Pinpoint the cell where the given text exists, returning its (X, Y) midpoint coordinate. 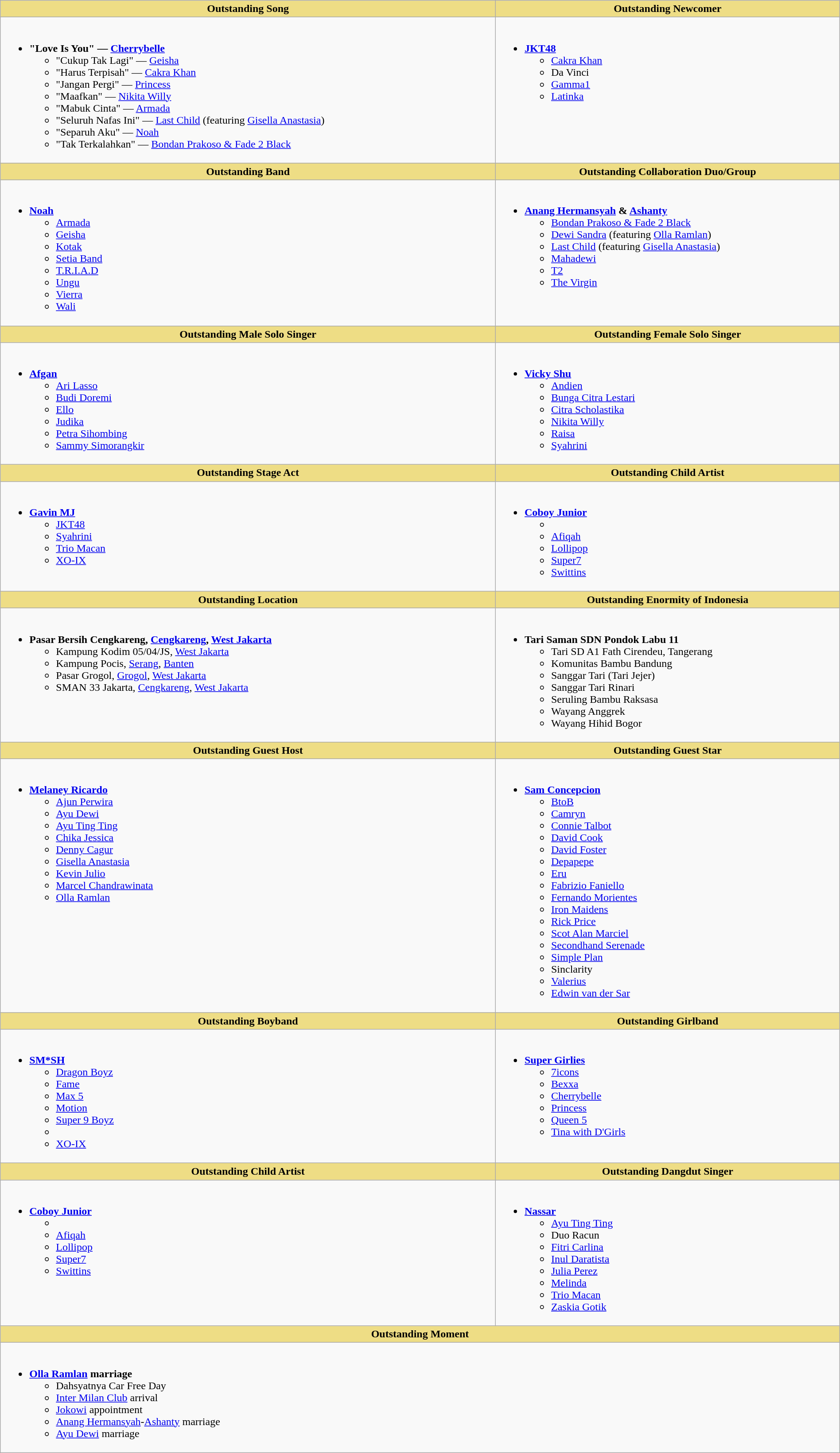
Outstanding Female Solo Singer (667, 334)
Outstanding Collaboration Duo/Group (667, 171)
NassarAyu Ting TingDuo RacunFitri CarlinaInul DaratistaJulia PerezMelindaTrio MacanZaskia Gotik (667, 1253)
Outstanding Stage Act (248, 473)
Outstanding Band (248, 171)
Outstanding Girlband (667, 1021)
Vicky ShuAndienBunga Citra LestariCitra ScholastikaNikita WillyRaisaSyahrini (667, 403)
AfganAri LassoBudi DoremiElloJudikaPetra SihombingSammy Simorangkir (248, 403)
Outstanding Guest Host (248, 750)
SM*SHDragon BoyzFameMax 5MotionSuper 9 BoyzXO-IX (248, 1096)
Olla Ramlan marriageDahsyatnya Car Free DayInter Milan Club arrivalJokowi appointmentAnang Hermansyah-Ashanty marriageAyu Dewi marriage (420, 1398)
Outstanding Song (248, 9)
Outstanding Male Solo Singer (248, 334)
Outstanding Dangdut Singer (667, 1172)
Outstanding Boyband (248, 1021)
Outstanding Moment (420, 1334)
Outstanding Guest Star (667, 750)
JKT48Cakra KhanDa VinciGamma1Latinka (667, 90)
NoahArmadaGeishaKotakSetia BandT.R.I.A.DUnguVierraWali (248, 253)
Super Girlies7iconsBexxaCherrybellePrincessQueen 5Tina with D'Girls (667, 1096)
Melaney RicardoAjun PerwiraAyu DewiAyu Ting TingChika JessicaDenny CagurGisella AnastasiaKevin JulioMarcel ChandrawinataOlla Ramlan (248, 885)
Gavin MJJKT48SyahriniTrio MacanXO-IX (248, 536)
Outstanding Enormity of Indonesia (667, 600)
Outstanding Location (248, 600)
Outstanding Newcomer (667, 9)
